Return the [x, y] coordinate for the center point of the cell that contains the specified text.  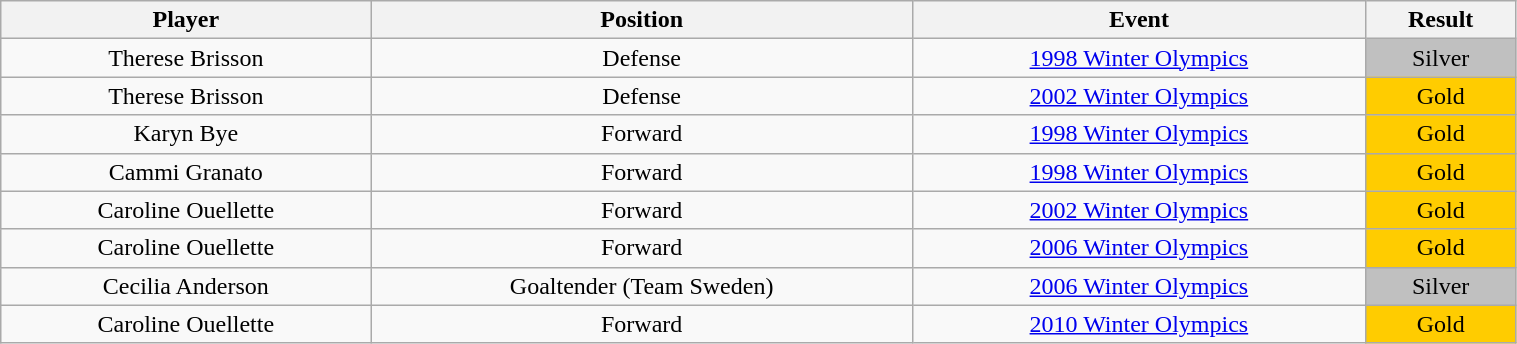
Position [642, 20]
Event [1138, 20]
Cammi Granato [186, 172]
Result [1440, 20]
Goaltender (Team Sweden) [642, 286]
2010 Winter Olympics [1138, 324]
Cecilia Anderson [186, 286]
Karyn Bye [186, 134]
Player [186, 20]
